Scan for the cell matching the given text and deliver its (x, y) coordinate at center. 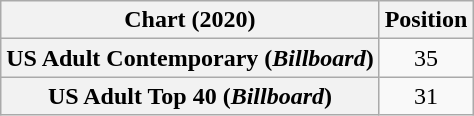
US Adult Contemporary (Billboard) (190, 58)
35 (426, 58)
31 (426, 96)
Position (426, 20)
Chart (2020) (190, 20)
US Adult Top 40 (Billboard) (190, 96)
